Capture the cell that displays the provided text and extract its [X, Y] central coordinate. 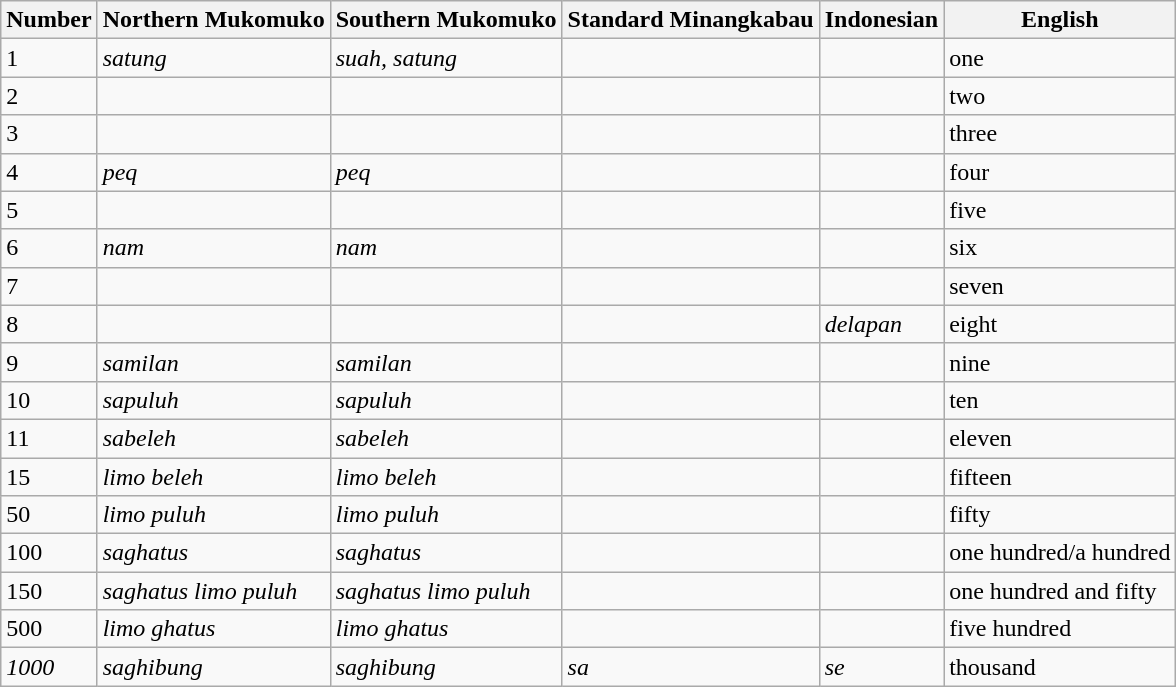
11 [49, 438]
sa [690, 667]
delapan [881, 324]
one hundred and fifty [1060, 591]
9 [49, 362]
two [1060, 96]
Indonesian [881, 20]
1 [49, 58]
six [1060, 248]
50 [49, 515]
4 [49, 172]
Northern Mukomuko [214, 20]
10 [49, 400]
2 [49, 96]
five hundred [1060, 629]
7 [49, 286]
seven [1060, 286]
Standard Minangkabau [690, 20]
four [1060, 172]
suah, satung [446, 58]
Number [49, 20]
100 [49, 553]
one [1060, 58]
five [1060, 210]
150 [49, 591]
3 [49, 134]
se [881, 667]
5 [49, 210]
one hundred/a hundred [1060, 553]
eight [1060, 324]
6 [49, 248]
fifty [1060, 515]
15 [49, 477]
nine [1060, 362]
eleven [1060, 438]
500 [49, 629]
ten [1060, 400]
8 [49, 324]
Southern Mukomuko [446, 20]
fifteen [1060, 477]
three [1060, 134]
English [1060, 20]
thousand [1060, 667]
satung [214, 58]
1000 [49, 667]
